Search for the cell housing the specified text and yield its (X, Y) center coordinate. 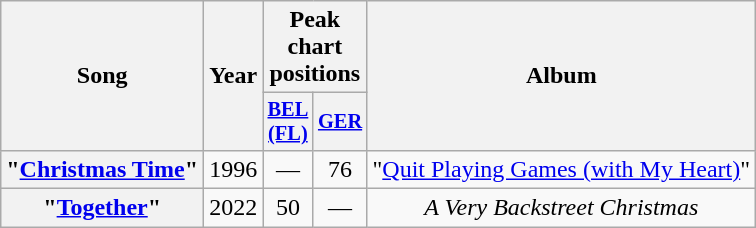
2022 (234, 208)
50 (288, 208)
BEL(FL) (288, 122)
GER (340, 122)
76 (340, 169)
Year (234, 76)
"Christmas Time" (102, 169)
"Together" (102, 208)
Song (102, 76)
Album (562, 76)
"Quit Playing Games (with My Heart)" (562, 169)
1996 (234, 169)
Peak chart positions (315, 47)
A Very Backstreet Christmas (562, 208)
